Scan for the cell matching the given text and deliver its (X, Y) coordinate at center. 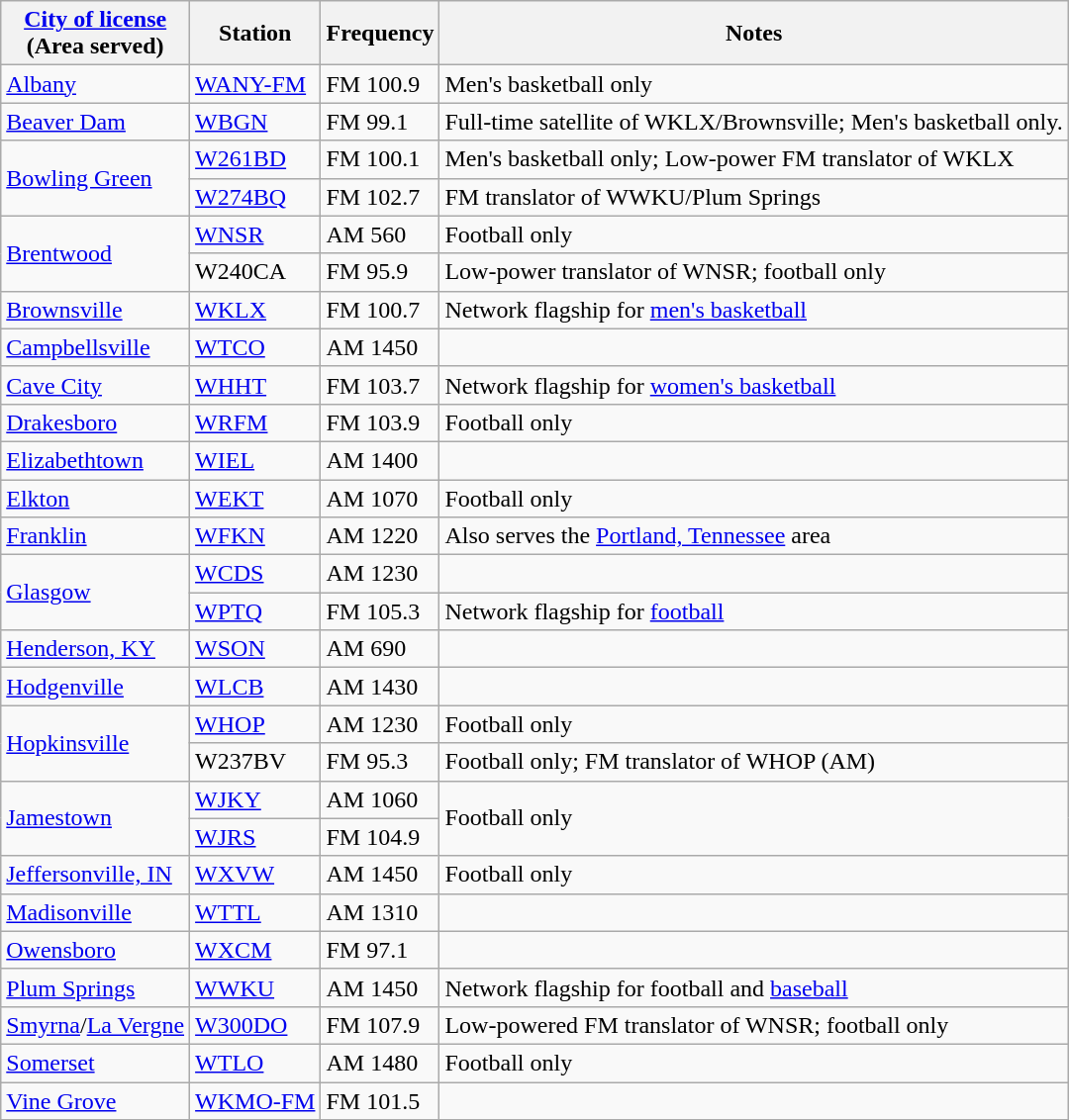
Bowling Green (95, 178)
WKLX (255, 310)
Madisonville (95, 912)
Cave City (95, 385)
Campbellsville (95, 347)
FM 102.7 (380, 197)
Elizabethtown (95, 460)
W240CA (255, 272)
FM 100.7 (380, 310)
Drakesboro (95, 422)
WTCO (255, 347)
WIEL (255, 460)
Network flagship for men's basketball (754, 310)
WHOP (255, 724)
Somerset (95, 1063)
WFKN (255, 536)
Franklin (95, 536)
AM 1400 (380, 460)
Plum Springs (95, 987)
FM 100.9 (380, 84)
FM 95.9 (380, 272)
WTLO (255, 1063)
Men's basketball only; Low-power FM translator of WKLX (754, 159)
Brentwood (95, 253)
Jamestown (95, 818)
FM 107.9 (380, 1025)
Glasgow (95, 593)
WRFM (255, 422)
FM 103.9 (380, 422)
FM translator of WWKU/Plum Springs (754, 197)
AM 1220 (380, 536)
W261BD (255, 159)
Smyrna/La Vergne (95, 1025)
FM 105.3 (380, 611)
FM 97.1 (380, 950)
FM 95.3 (380, 762)
FM 101.5 (380, 1101)
Hopkinsville (95, 743)
Network flagship for football and baseball (754, 987)
FM 104.9 (380, 837)
W300DO (255, 1025)
AM 1070 (380, 498)
WXCM (255, 950)
WLCB (255, 687)
WEKT (255, 498)
FM 99.1 (380, 122)
WXVW (255, 875)
W274BQ (255, 197)
AM 560 (380, 234)
WCDS (255, 574)
AM 1310 (380, 912)
AM 1480 (380, 1063)
WANY-FM (255, 84)
Vine Grove (95, 1101)
Elkton (95, 498)
Frequency (380, 34)
Also serves the Portland, Tennessee area (754, 536)
Full-time satellite of WKLX/Brownsville; Men's basketball only. (754, 122)
Men's basketball only (754, 84)
Henderson, KY (95, 649)
Station (255, 34)
WJRS (255, 837)
WBGN (255, 122)
WJKY (255, 799)
Brownsville (95, 310)
FM 103.7 (380, 385)
AM 1430 (380, 687)
Network flagship for women's basketball (754, 385)
WKMO-FM (255, 1101)
Low-powered FM translator of WNSR; football only (754, 1025)
Owensboro (95, 950)
Albany (95, 84)
Beaver Dam (95, 122)
WSON (255, 649)
Jeffersonville, IN (95, 875)
Hodgenville (95, 687)
WTTL (255, 912)
Football only; FM translator of WHOP (AM) (754, 762)
WWKU (255, 987)
WHHT (255, 385)
W237BV (255, 762)
AM 1060 (380, 799)
AM 690 (380, 649)
WNSR (255, 234)
Notes (754, 34)
City of license (Area served) (95, 34)
WPTQ (255, 611)
Low-power translator of WNSR; football only (754, 272)
FM 100.1 (380, 159)
Network flagship for football (754, 611)
